From the cell containing the given text, extract its center point as [X, Y] coordinate. 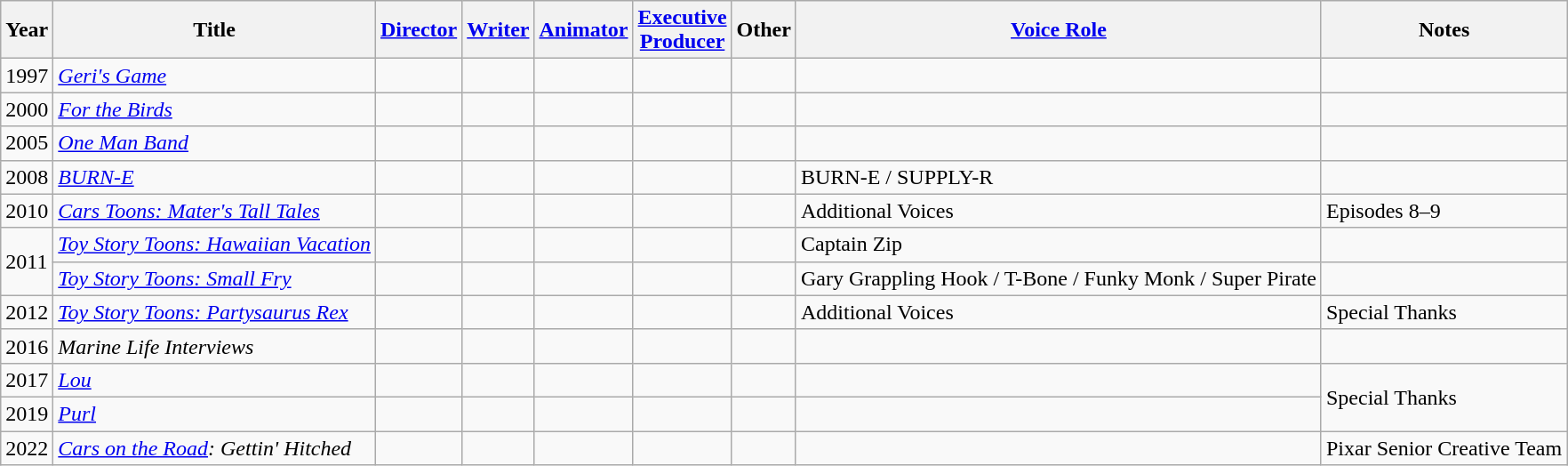
Voice Role [1058, 30]
For the Birds [215, 109]
BURN-E / SUPPLY-R [1058, 177]
Animator [583, 30]
2005 [27, 143]
Cars on the Road: Gettin' Hitched [215, 447]
Captain Zip [1058, 245]
Year [27, 30]
Writer [498, 30]
Geri's Game [215, 76]
2011 [27, 261]
Toy Story Toons: Hawaiian Vacation [215, 245]
Other [764, 30]
2022 [27, 447]
Episodes 8–9 [1444, 211]
Cars Toons: Mater's Tall Tales [215, 211]
Lou [215, 380]
Director [418, 30]
2017 [27, 380]
Pixar Senior Creative Team [1444, 447]
Title [215, 30]
One Man Band [215, 143]
1997 [27, 76]
BURN-E [215, 177]
Toy Story Toons: Partysaurus Rex [215, 312]
Purl [215, 414]
2012 [27, 312]
2016 [27, 346]
Marine Life Interviews [215, 346]
ExecutiveProducer [683, 30]
2008 [27, 177]
2010 [27, 211]
Toy Story Toons: Small Fry [215, 278]
2019 [27, 414]
2000 [27, 109]
Gary Grappling Hook / T-Bone / Funky Monk / Super Pirate [1058, 278]
Notes [1444, 30]
